Return [X, Y] of the center of cell containing provided text 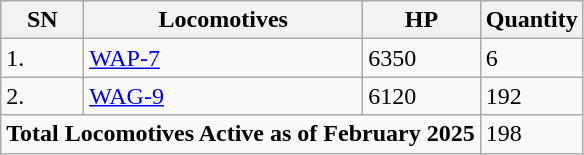
1. [42, 58]
Total Locomotives Active as of February 2025 [240, 134]
6 [532, 58]
198 [532, 134]
6120 [422, 96]
6350 [422, 58]
Quantity [532, 20]
SN [42, 20]
WAP-7 [224, 58]
WAG-9 [224, 96]
2. [42, 96]
HP [422, 20]
Locomotives [224, 20]
192 [532, 96]
